Identify which cell holds the provided text, then report its [x, y] central coordinate. 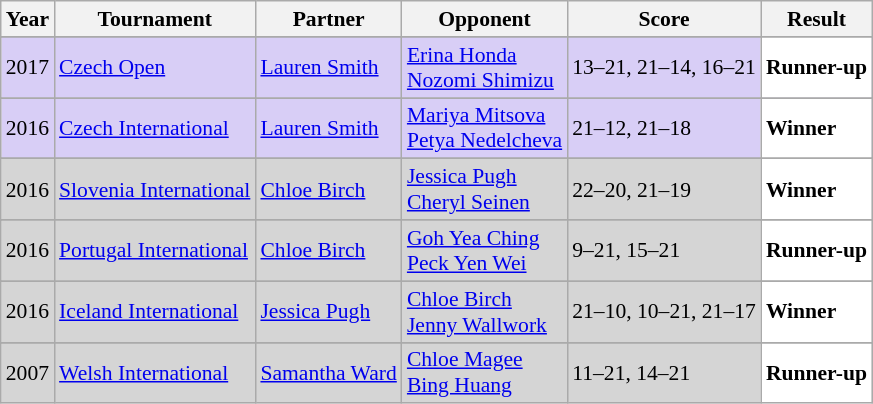
Chloe Birch Jenny Wallwork [484, 312]
Samantha Ward [328, 372]
Result [816, 19]
2017 [28, 68]
Iceland International [154, 312]
Score [664, 19]
Czech International [154, 128]
Goh Yea Ching Peck Yen Wei [484, 250]
11–21, 14–21 [664, 372]
Welsh International [154, 372]
9–21, 15–21 [664, 250]
2007 [28, 372]
Mariya Mitsova Petya Nedelcheva [484, 128]
Erina Honda Nozomi Shimizu [484, 68]
Portugal International [154, 250]
Jessica Pugh [328, 312]
Opponent [484, 19]
Year [28, 19]
13–21, 21–14, 16–21 [664, 68]
22–20, 21–19 [664, 190]
Jessica Pugh Cheryl Seinen [484, 190]
21–10, 10–21, 21–17 [664, 312]
Chloe Magee Bing Huang [484, 372]
Tournament [154, 19]
Slovenia International [154, 190]
Partner [328, 19]
21–12, 21–18 [664, 128]
Czech Open [154, 68]
